Detect which cell encompasses the target text, then output its (X, Y) center coordinate. 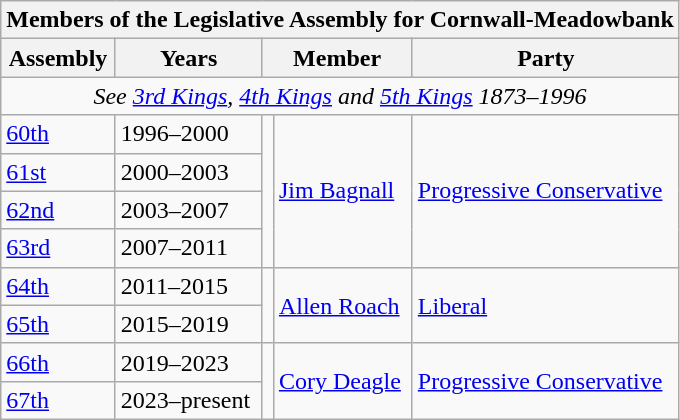
Party (546, 58)
Liberal (546, 305)
2003–2007 (188, 210)
65th (58, 324)
60th (58, 134)
Assembly (58, 58)
67th (58, 400)
1996–2000 (188, 134)
Allen Roach (342, 305)
63rd (58, 248)
Jim Bagnall (342, 191)
2011–2015 (188, 286)
Members of the Legislative Assembly for Cornwall-Meadowbank (340, 20)
Years (188, 58)
62nd (58, 210)
Member (337, 58)
2007–2011 (188, 248)
2015–2019 (188, 324)
2000–2003 (188, 172)
Cory Deagle (342, 381)
2023–present (188, 400)
2019–2023 (188, 362)
61st (58, 172)
66th (58, 362)
64th (58, 286)
See 3rd Kings, 4th Kings and 5th Kings 1873–1996 (340, 96)
